For the text-containing cell, return its midpoint in [X, Y] coordinate format. 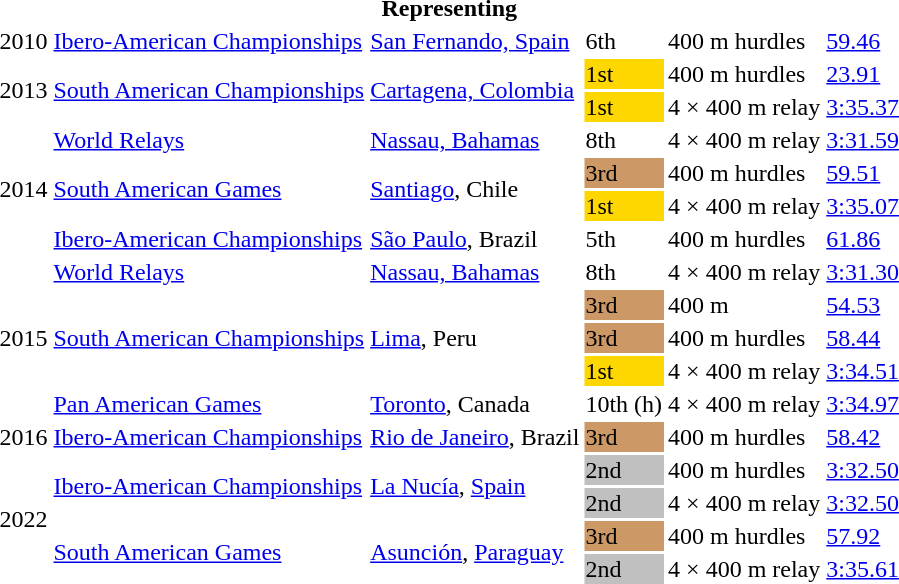
400 m [744, 305]
6th [624, 41]
Lima, Peru [475, 338]
Toronto, Canada [475, 404]
Asunción, Paraguay [475, 552]
10th (h) [624, 404]
La Nucía, Spain [475, 486]
São Paulo, Brazil [475, 239]
5th [624, 239]
San Fernando, Spain [475, 41]
Pan American Games [209, 404]
Santiago, Chile [475, 190]
Rio de Janeiro, Brazil [475, 437]
Cartagena, Colombia [475, 90]
